Detect which cell encompasses the target text, then output its (x, y) center coordinate. 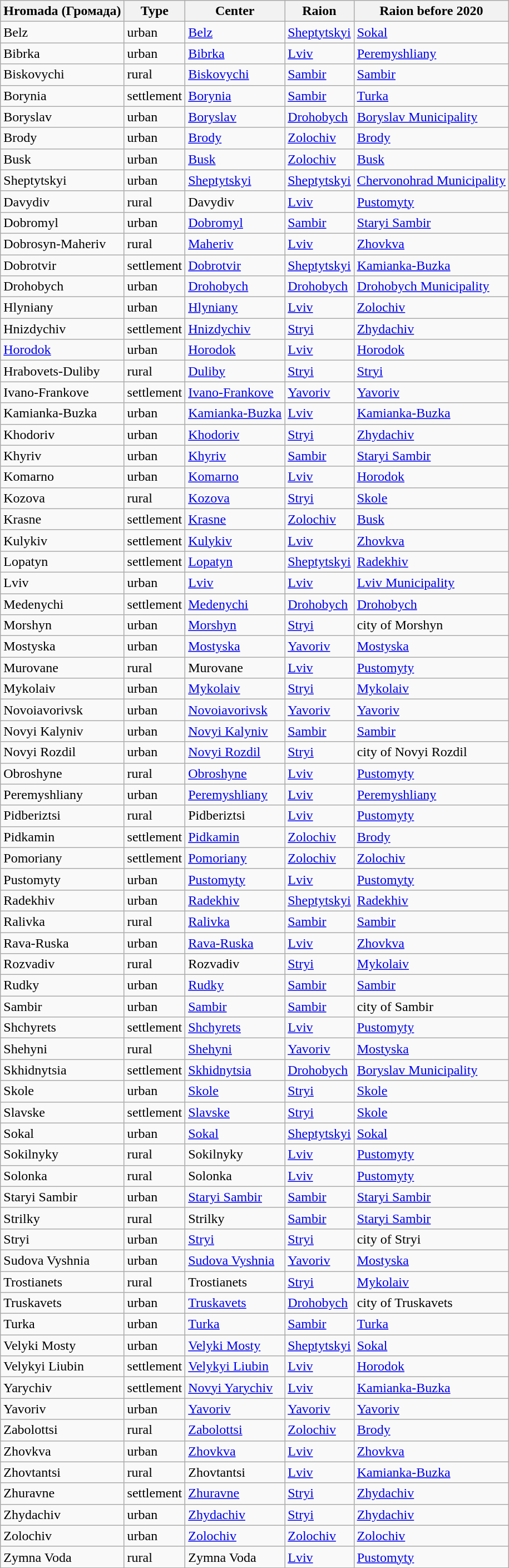
Center (235, 11)
Yarychiv (62, 1388)
Duliby (235, 371)
Lviv Municipality (431, 583)
Raion before 2020 (431, 11)
Drohobych Municipality (431, 287)
Dobrosyn-Maheriv (62, 244)
city of Sambir (431, 1007)
Chervonohrad Municipality (431, 180)
city of Morshyn (431, 625)
Type (155, 11)
Hromada (Громада) (62, 11)
Raion (319, 11)
Novyi Yarychiv (235, 1388)
Maheriv (235, 244)
city of Stryi (431, 1239)
city of Novyi Rozdil (431, 752)
Hrabovets-Duliby (62, 371)
city of Truskavets (431, 1303)
